Determine the (X, Y) coordinate at the center of the cell enclosing the given text.  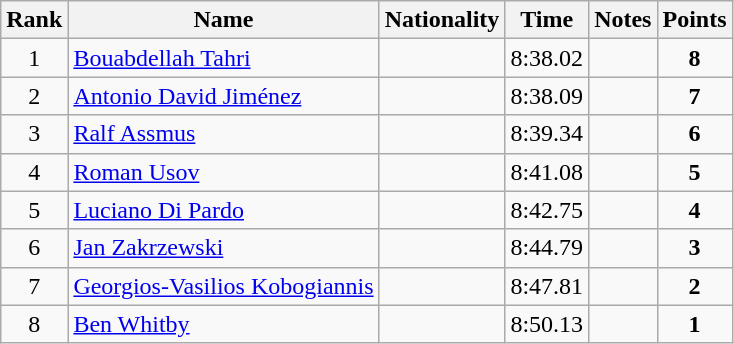
8:41.08 (547, 172)
Jan Zakrzewski (224, 248)
8:47.81 (547, 286)
8:38.09 (547, 96)
Name (224, 20)
Time (547, 20)
8:42.75 (547, 210)
Roman Usov (224, 172)
8:38.02 (547, 58)
8:50.13 (547, 324)
Antonio David Jiménez (224, 96)
Nationality (442, 20)
Ben Whitby (224, 324)
Points (694, 20)
Bouabdellah Tahri (224, 58)
Luciano Di Pardo (224, 210)
Notes (623, 20)
Georgios-Vasilios Kobogiannis (224, 286)
8:44.79 (547, 248)
8:39.34 (547, 134)
Rank (34, 20)
Ralf Assmus (224, 134)
